Pinpoint the cell where the given text exists, returning its (x, y) midpoint coordinate. 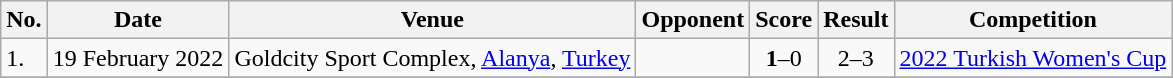
No. (24, 20)
Venue (432, 20)
1–0 (784, 58)
Result (856, 20)
2022 Turkish Women's Cup (1033, 58)
2–3 (856, 58)
Score (784, 20)
Competition (1033, 20)
Date (138, 20)
1. (24, 58)
Opponent (693, 20)
Goldcity Sport Complex, Alanya, Turkey (432, 58)
19 February 2022 (138, 58)
